Extract the (x, y) coordinate from the center of the cell holding the provided text.  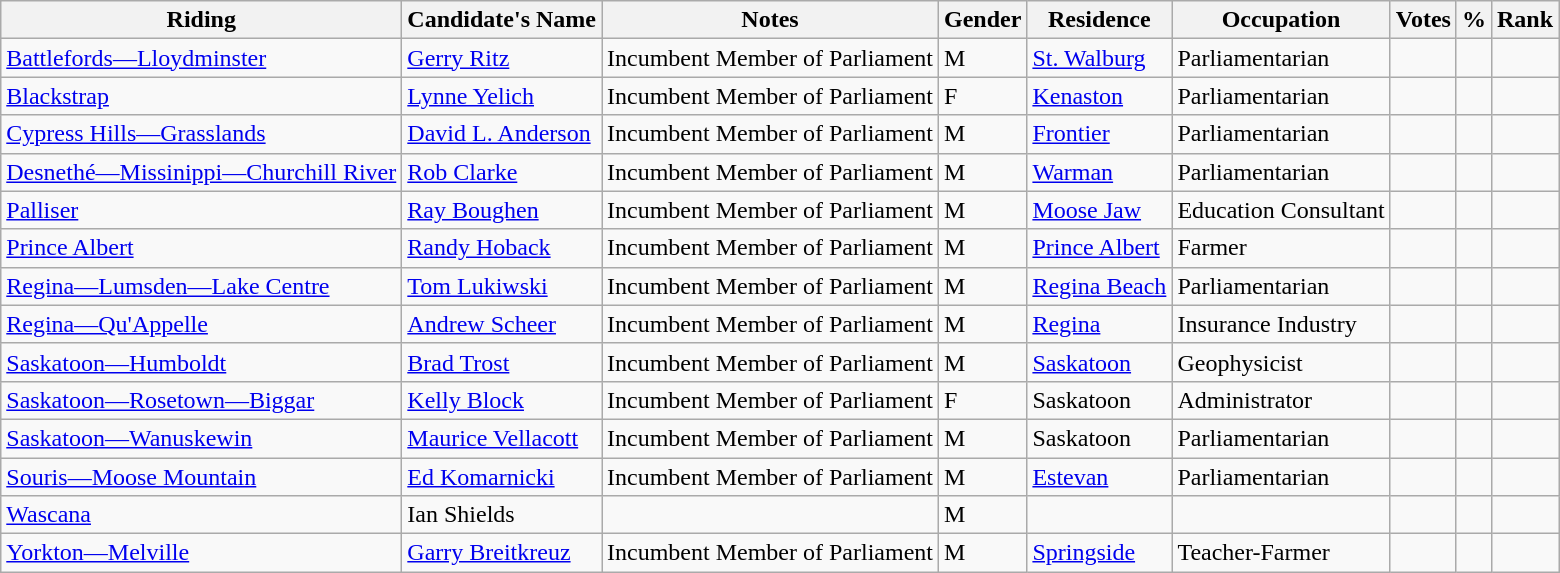
Tom Lukiwski (502, 286)
Wascana (202, 515)
Occupation (1281, 20)
Saskatoon—Rosetown—Biggar (202, 400)
Gerry Ritz (502, 58)
Ray Boughen (502, 210)
Estevan (1100, 477)
Palliser (202, 210)
Rob Clarke (502, 172)
St. Walburg (1100, 58)
Administrator (1281, 400)
Maurice Vellacott (502, 438)
Desnethé—Missinippi—Churchill River (202, 172)
Brad Trost (502, 362)
Lynne Yelich (502, 96)
Votes (1423, 20)
Saskatoon—Wanuskewin (202, 438)
Warman (1100, 172)
Gender (982, 20)
Blackstrap (202, 96)
Kenaston (1100, 96)
% (1474, 20)
Regina—Lumsden—Lake Centre (202, 286)
Residence (1100, 20)
Education Consultant (1281, 210)
Saskatoon—Humboldt (202, 362)
Geophysicist (1281, 362)
Moose Jaw (1100, 210)
Souris—Moose Mountain (202, 477)
Randy Hoback (502, 248)
Garry Breitkreuz (502, 553)
Farmer (1281, 248)
Riding (202, 20)
Yorkton—Melville (202, 553)
Rank (1524, 20)
Teacher-Farmer (1281, 553)
Frontier (1100, 134)
Kelly Block (502, 400)
David L. Anderson (502, 134)
Springside (1100, 553)
Regina—Qu'Appelle (202, 324)
Andrew Scheer (502, 324)
Regina Beach (1100, 286)
Regina (1100, 324)
Notes (770, 20)
Battlefords—Lloydminster (202, 58)
Insurance Industry (1281, 324)
Ed Komarnicki (502, 477)
Cypress Hills—Grasslands (202, 134)
Candidate's Name (502, 20)
Ian Shields (502, 515)
